For the text-containing cell, return its midpoint in [x, y] coordinate format. 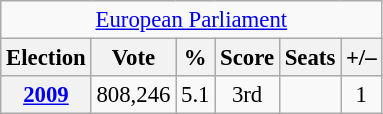
Vote [134, 58]
Election [46, 58]
% [196, 58]
2009 [46, 95]
European Parliament [192, 20]
Score [248, 58]
+/– [362, 58]
3rd [248, 95]
808,246 [134, 95]
Seats [310, 58]
1 [362, 95]
5.1 [196, 95]
